From the cell containing the given text, extract its center point as (x, y) coordinate. 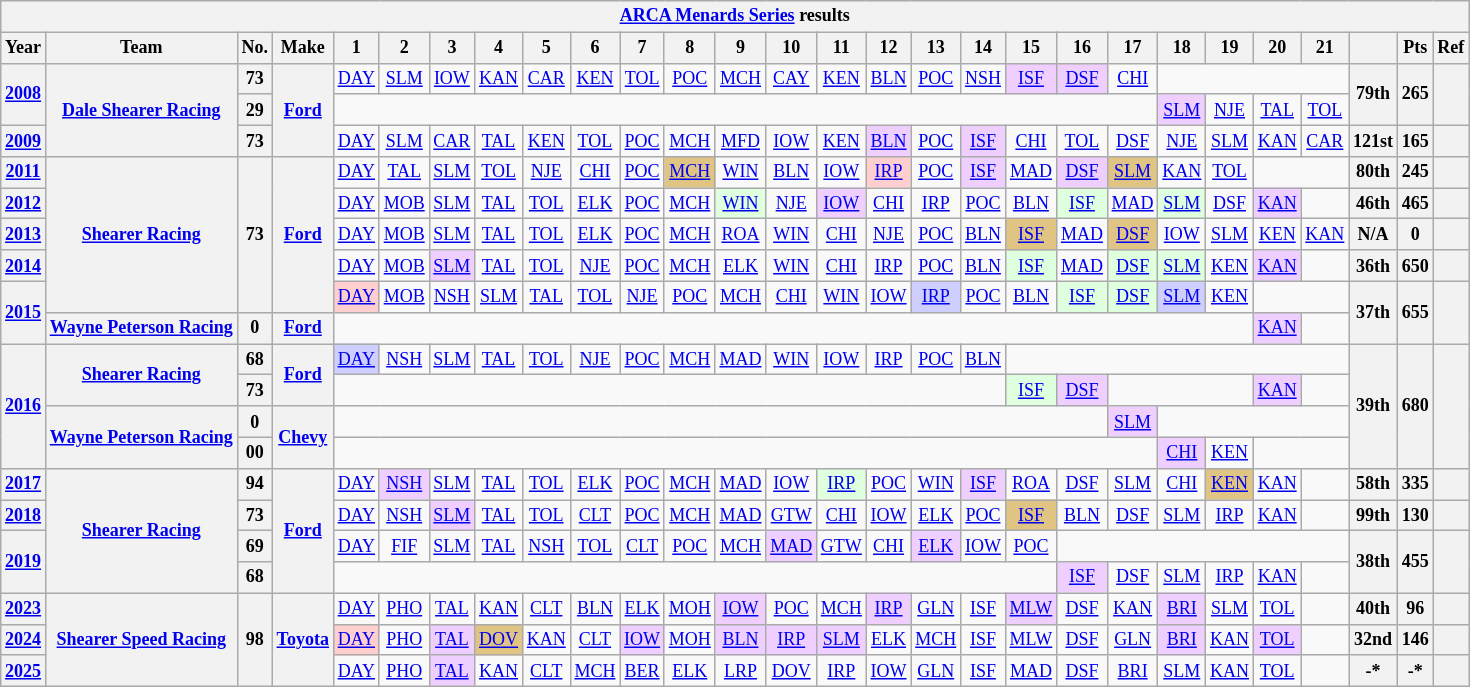
BER (642, 670)
2025 (24, 670)
37th (1374, 312)
MFD (740, 140)
15 (1030, 48)
58th (1374, 484)
2008 (24, 94)
16 (1082, 48)
2 (404, 48)
69 (254, 546)
3 (452, 48)
455 (1415, 562)
10 (792, 48)
79th (1374, 94)
32nd (1374, 640)
8 (690, 48)
2023 (24, 608)
165 (1415, 140)
17 (1132, 48)
80th (1374, 172)
18 (1182, 48)
655 (1415, 312)
12 (888, 48)
680 (1415, 406)
CAY (792, 78)
7 (642, 48)
335 (1415, 484)
2016 (24, 406)
265 (1415, 94)
1 (356, 48)
2015 (24, 312)
No. (254, 48)
Pts (1415, 48)
FIF (404, 546)
121st (1374, 140)
2024 (24, 640)
Team (141, 48)
130 (1415, 516)
2013 (24, 234)
2017 (24, 484)
Ref (1451, 48)
46th (1374, 204)
2014 (24, 266)
LRP (740, 670)
36th (1374, 266)
Dale Shearer Racing (141, 110)
Make (302, 48)
2009 (24, 140)
2018 (24, 516)
9 (740, 48)
2019 (24, 562)
Shearer Speed Racing (141, 640)
5 (546, 48)
40th (1374, 608)
ARCA Menards Series results (735, 16)
11 (842, 48)
2011 (24, 172)
650 (1415, 266)
6 (595, 48)
19 (1230, 48)
Toyota (302, 640)
14 (984, 48)
Chevy (302, 437)
21 (1325, 48)
38th (1374, 562)
2012 (24, 204)
20 (1277, 48)
13 (936, 48)
96 (1415, 608)
29 (254, 110)
465 (1415, 204)
4 (499, 48)
245 (1415, 172)
99th (1374, 516)
98 (254, 640)
N/A (1374, 234)
Year (24, 48)
146 (1415, 640)
94 (254, 484)
39th (1374, 406)
00 (254, 452)
